For the text-containing cell, return its midpoint in (x, y) coordinate format. 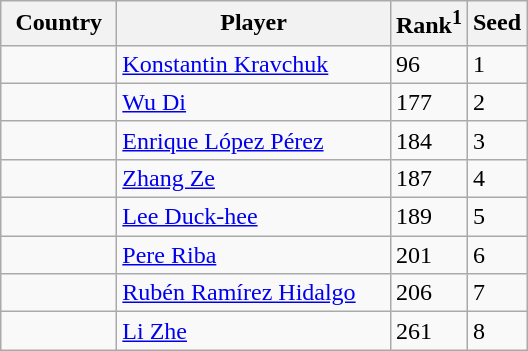
Zhang Ze (254, 178)
Country (59, 24)
6 (496, 255)
261 (428, 331)
184 (428, 140)
3 (496, 140)
7 (496, 293)
177 (428, 102)
201 (428, 255)
Konstantin Kravchuk (254, 64)
Player (254, 24)
Enrique López Pérez (254, 140)
Wu Di (254, 102)
96 (428, 64)
4 (496, 178)
2 (496, 102)
189 (428, 217)
206 (428, 293)
187 (428, 178)
Pere Riba (254, 255)
Rubén Ramírez Hidalgo (254, 293)
Rank1 (428, 24)
1 (496, 64)
5 (496, 217)
Seed (496, 24)
8 (496, 331)
Lee Duck-hee (254, 217)
Li Zhe (254, 331)
